Search for the cell housing the specified text and yield its (X, Y) center coordinate. 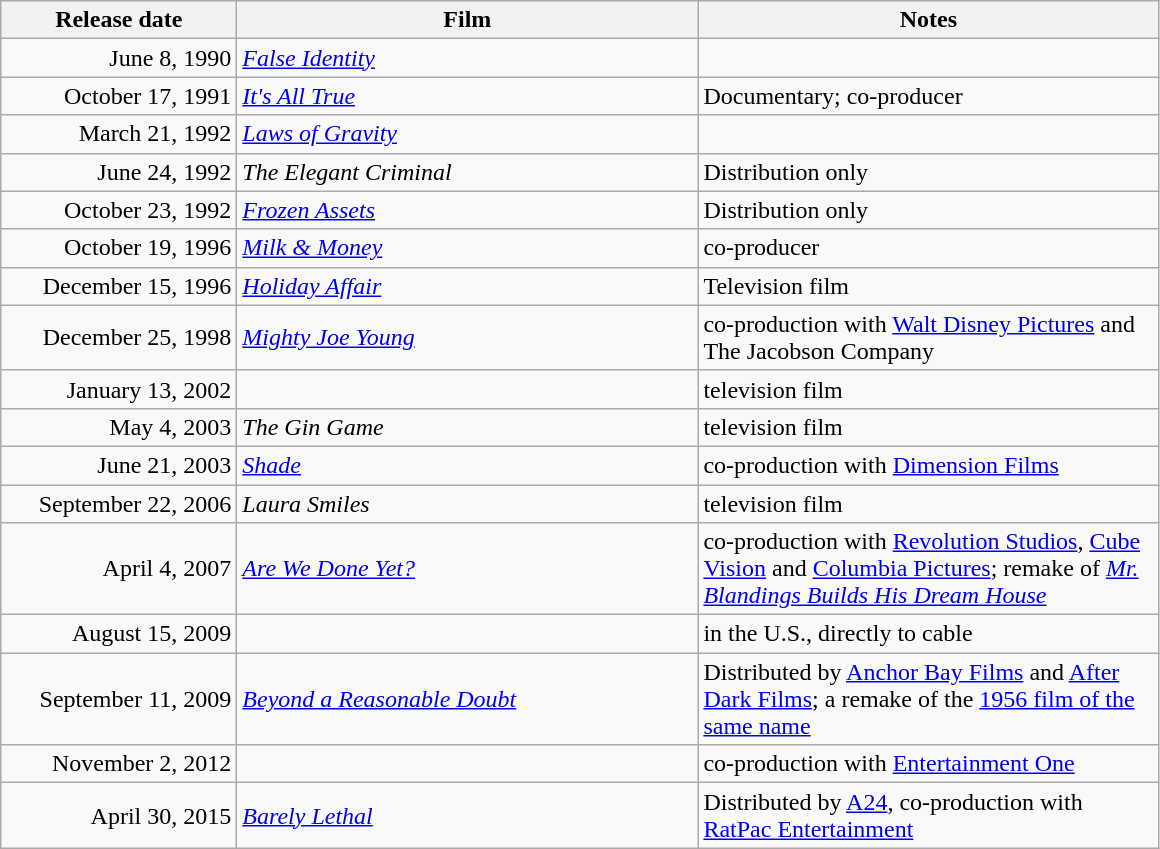
Television film (928, 286)
Distributed by Anchor Bay Films and After Dark Films; a remake of the 1956 film of the same name (928, 699)
April 30, 2015 (119, 816)
September 11, 2009 (119, 699)
November 2, 2012 (119, 764)
co-production with Dimension Films (928, 465)
September 22, 2006 (119, 503)
Release date (119, 20)
False Identity (468, 58)
Are We Done Yet? (468, 569)
Documentary; co-producer (928, 96)
co-production with Revolution Studios, Cube Vision and Columbia Pictures; remake of Mr. Blandings Builds His Dream House (928, 569)
Holiday Affair (468, 286)
Milk & Money (468, 248)
Notes (928, 20)
Laura Smiles (468, 503)
April 4, 2007 (119, 569)
June 8, 1990 (119, 58)
Shade (468, 465)
in the U.S., directly to cable (928, 634)
June 24, 1992 (119, 172)
The Gin Game (468, 427)
May 4, 2003 (119, 427)
October 17, 1991 (119, 96)
Film (468, 20)
June 21, 2003 (119, 465)
It's All True (468, 96)
December 25, 1998 (119, 338)
Barely Lethal (468, 816)
Frozen Assets (468, 210)
co-production with Entertainment One (928, 764)
December 15, 1996 (119, 286)
Mighty Joe Young (468, 338)
October 23, 1992 (119, 210)
co-producer (928, 248)
Laws of Gravity (468, 134)
January 13, 2002 (119, 389)
Distributed by A24, co-production with RatPac Entertainment (928, 816)
co-production with Walt Disney Pictures and The Jacobson Company (928, 338)
August 15, 2009 (119, 634)
The Elegant Criminal (468, 172)
October 19, 1996 (119, 248)
March 21, 1992 (119, 134)
Beyond a Reasonable Doubt (468, 699)
